Scan for the cell matching the given text and deliver its (X, Y) coordinate at center. 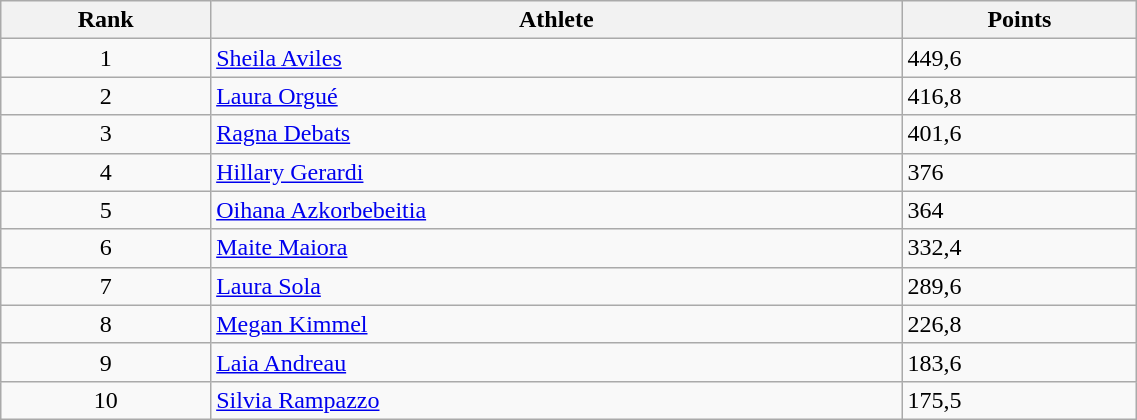
Ragna Debats (556, 134)
401,6 (1020, 134)
9 (106, 362)
364 (1020, 210)
4 (106, 172)
Silvia Rampazzo (556, 400)
Rank (106, 20)
3 (106, 134)
7 (106, 286)
Athlete (556, 20)
Maite Maiora (556, 248)
10 (106, 400)
Oihana Azkorbebeitia (556, 210)
6 (106, 248)
Laura Orgué (556, 96)
Laia Andreau (556, 362)
5 (106, 210)
416,8 (1020, 96)
Hillary Gerardi (556, 172)
183,6 (1020, 362)
1 (106, 58)
Points (1020, 20)
8 (106, 324)
175,5 (1020, 400)
226,8 (1020, 324)
449,6 (1020, 58)
376 (1020, 172)
Sheila Aviles (556, 58)
2 (106, 96)
332,4 (1020, 248)
289,6 (1020, 286)
Megan Kimmel (556, 324)
Laura Sola (556, 286)
